From the cell containing the given text, extract its center point as [x, y] coordinate. 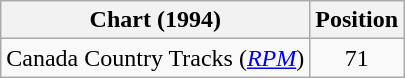
Canada Country Tracks (RPM) [156, 58]
Position [357, 20]
Chart (1994) [156, 20]
71 [357, 58]
